Search for the cell housing the specified text and yield its (x, y) center coordinate. 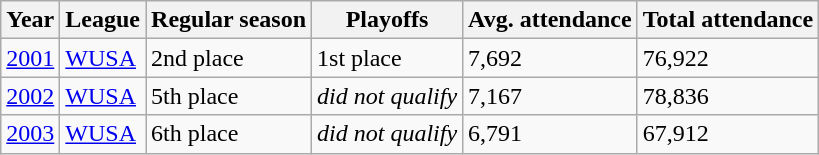
Avg. attendance (550, 20)
Playoffs (388, 20)
Year (30, 20)
78,836 (728, 96)
2001 (30, 58)
Total attendance (728, 20)
Regular season (229, 20)
7,692 (550, 58)
2002 (30, 96)
5th place (229, 96)
2003 (30, 134)
League (103, 20)
76,922 (728, 58)
6,791 (550, 134)
6th place (229, 134)
67,912 (728, 134)
1st place (388, 58)
7,167 (550, 96)
2nd place (229, 58)
